Find where the given text appears and provide that cell's center as (X, Y) coordinate. 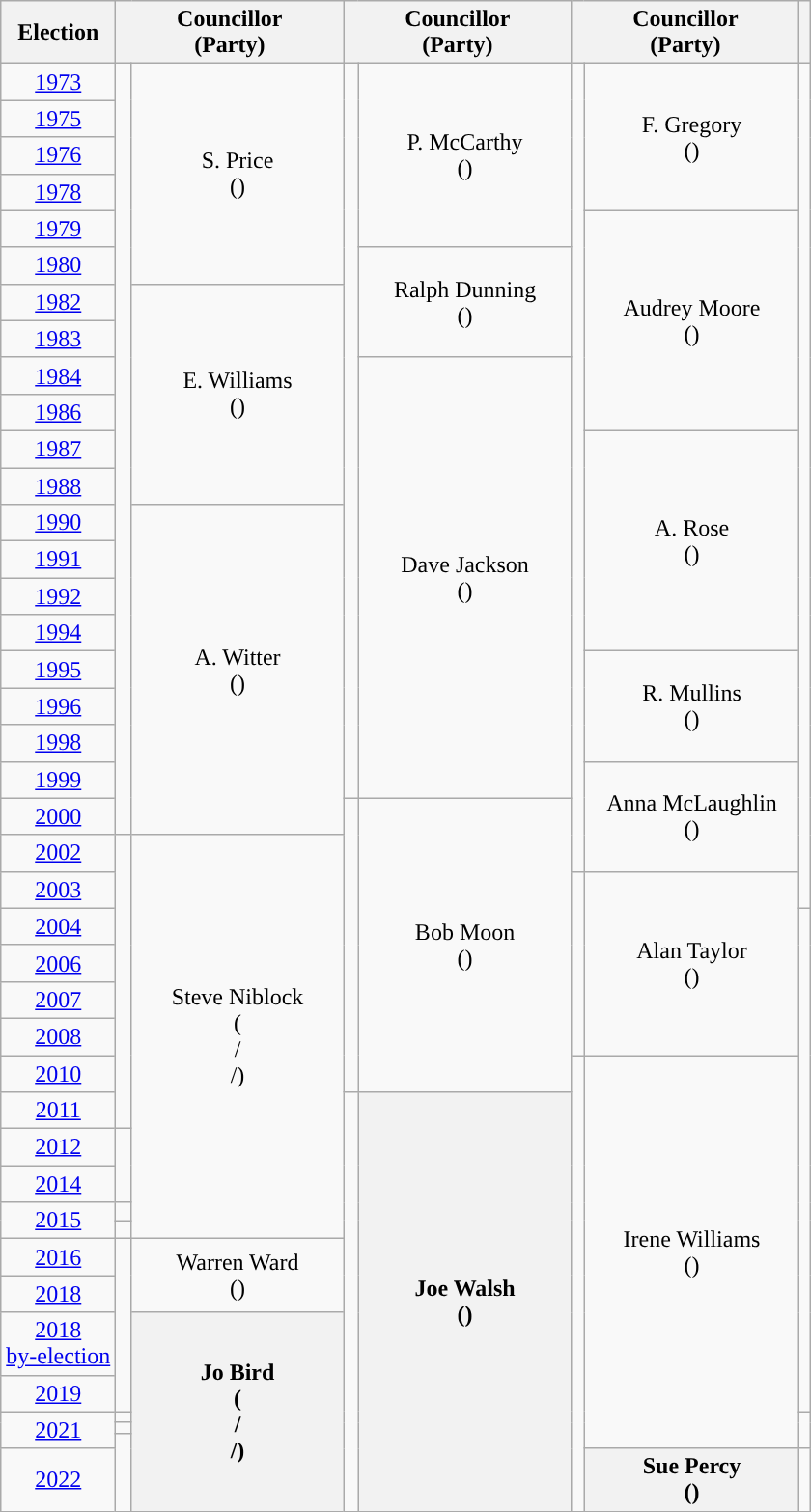
2000 (58, 816)
1983 (58, 339)
R. Mullins() (691, 706)
F. Gregory() (691, 137)
2019 (58, 1393)
Anna McLaughlin() (691, 816)
1988 (58, 485)
2022 (58, 1480)
2010 (58, 1074)
2012 (58, 1147)
2011 (58, 1111)
1975 (58, 119)
Ralph Dunning() (465, 302)
1994 (58, 633)
1990 (58, 523)
1976 (58, 155)
1984 (58, 375)
1978 (58, 192)
Jo Bird(//) (238, 1412)
2021 (58, 1430)
2008 (58, 1036)
Bob Moon() (465, 945)
1999 (58, 780)
Audrey Moore() (691, 320)
Irene Williams() (691, 1252)
1996 (58, 706)
Warren Ward() (238, 1276)
1987 (58, 449)
2006 (58, 963)
Joe Walsh() (465, 1303)
2018 (58, 1294)
E. Williams() (238, 394)
1973 (58, 82)
Dave Jackson() (465, 577)
1980 (58, 265)
1995 (58, 670)
1979 (58, 229)
2003 (58, 890)
1986 (58, 412)
Steve Niblock(//) (238, 1036)
1991 (58, 560)
Sue Percy() (691, 1480)
Alan Taylor() (691, 963)
A. Rose() (691, 540)
S. Price() (238, 174)
2002 (58, 853)
Election (58, 33)
2007 (58, 1000)
P. McCarthy() (465, 155)
2015 (58, 1221)
2016 (58, 1257)
1998 (58, 743)
1982 (58, 302)
2018by-election (58, 1343)
2014 (58, 1184)
1992 (58, 596)
A. Witter() (238, 670)
2004 (58, 926)
